Search for the cell housing the specified text and yield its (x, y) center coordinate. 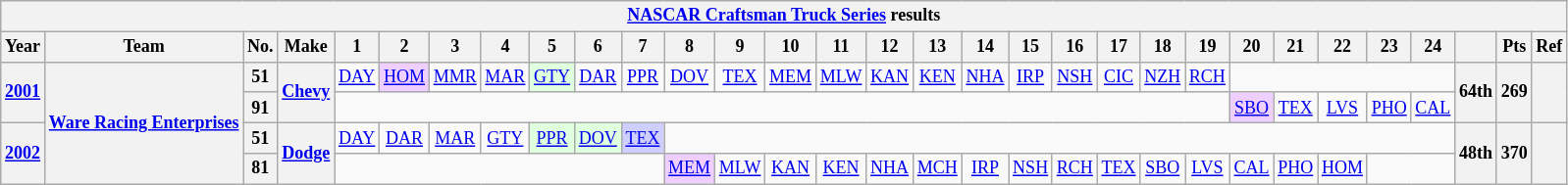
9 (740, 47)
2001 (24, 92)
Chevy (306, 92)
3 (455, 47)
22 (1342, 47)
48th (1476, 153)
NZH (1163, 76)
21 (1295, 47)
Dodge (306, 153)
CIC (1119, 76)
8 (690, 47)
81 (261, 168)
2 (404, 47)
11 (840, 47)
MCH (937, 168)
Pts (1514, 47)
12 (890, 47)
269 (1514, 92)
10 (791, 47)
6 (598, 47)
16 (1074, 47)
Ref (1549, 47)
MMR (455, 76)
13 (937, 47)
7 (643, 47)
18 (1163, 47)
Year (24, 47)
19 (1208, 47)
5 (552, 47)
91 (261, 108)
24 (1433, 47)
1 (357, 47)
64th (1476, 92)
14 (985, 47)
NASCAR Craftsman Truck Series results (784, 16)
No. (261, 47)
Ware Racing Enterprises (143, 123)
Make (306, 47)
370 (1514, 153)
Team (143, 47)
4 (505, 47)
20 (1252, 47)
2002 (24, 153)
23 (1389, 47)
17 (1119, 47)
15 (1030, 47)
